Extract the (x, y) coordinate from the center of the cell holding the provided text.  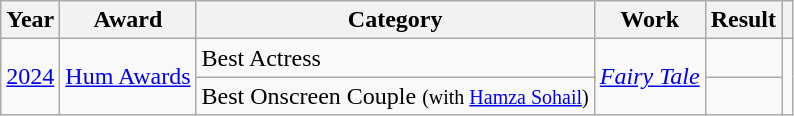
Result (743, 20)
Award (128, 20)
Work (650, 20)
Hum Awards (128, 77)
2024 (30, 77)
Fairy Tale (650, 77)
Best Onscreen Couple (with Hamza Sohail) (395, 96)
Year (30, 20)
Category (395, 20)
Best Actress (395, 58)
